Output the [x, y] coordinate of the center of the cell containing the given text.  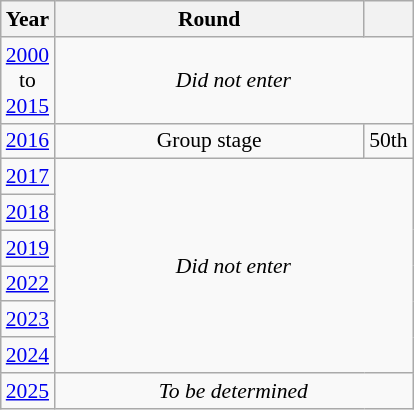
To be determined [234, 391]
2000to2015 [28, 80]
2018 [28, 213]
2022 [28, 284]
Round [209, 19]
Year [28, 19]
2019 [28, 248]
2017 [28, 177]
2016 [28, 141]
2023 [28, 320]
2025 [28, 391]
50th [388, 141]
Group stage [209, 141]
2024 [28, 355]
